Locate the cell with the specified text and output its (X, Y) center coordinate. 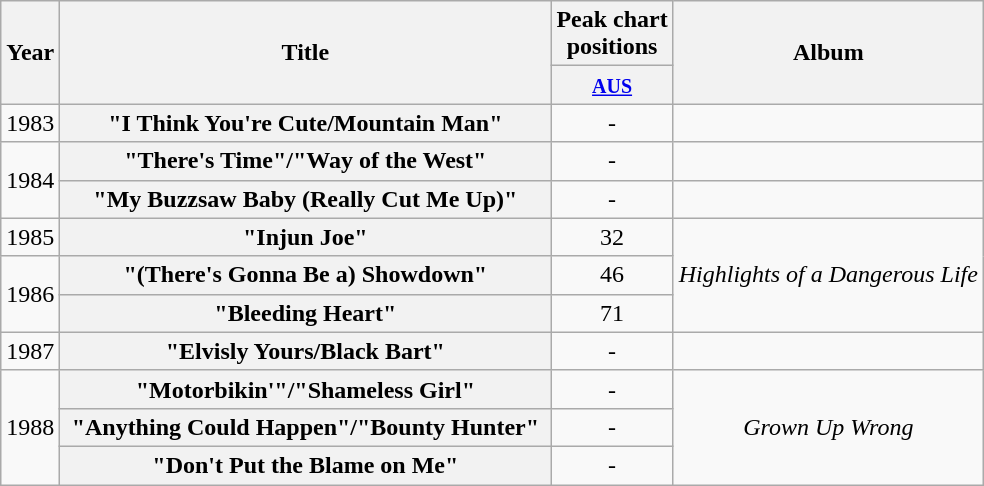
"Bleeding Heart" (306, 313)
"There's Time"/"Way of the West" (306, 161)
32 (612, 237)
Year (30, 52)
"Injun Joe" (306, 237)
1987 (30, 351)
1988 (30, 427)
"My Buzzsaw Baby (Really Cut Me Up)" (306, 199)
"Anything Could Happen"/"Bounty Hunter" (306, 427)
Peak chartpositions (612, 34)
Album (828, 52)
"Motorbikin'"/"Shameless Girl" (306, 389)
46 (612, 275)
"Elvisly Yours/Black Bart" (306, 351)
Grown Up Wrong (828, 427)
1985 (30, 237)
"I Think You're Cute/Mountain Man" (306, 123)
"(There's Gonna Be a) Showdown" (306, 275)
Highlights of a Dangerous Life (828, 275)
71 (612, 313)
Title (306, 52)
1983 (30, 123)
AUS (612, 85)
1984 (30, 180)
1986 (30, 294)
"Don't Put the Blame on Me" (306, 465)
